Find where the given text appears and provide that cell's center as [x, y] coordinate. 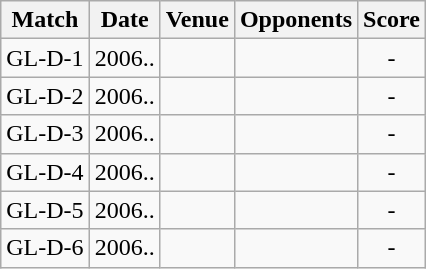
GL-D-5 [45, 210]
Score [392, 20]
Opponents [296, 20]
GL-D-1 [45, 58]
GL-D-6 [45, 248]
GL-D-3 [45, 134]
Match [45, 20]
GL-D-4 [45, 172]
Venue [197, 20]
GL-D-2 [45, 96]
Date [124, 20]
